Identify which cell holds the provided text, then report its [X, Y] central coordinate. 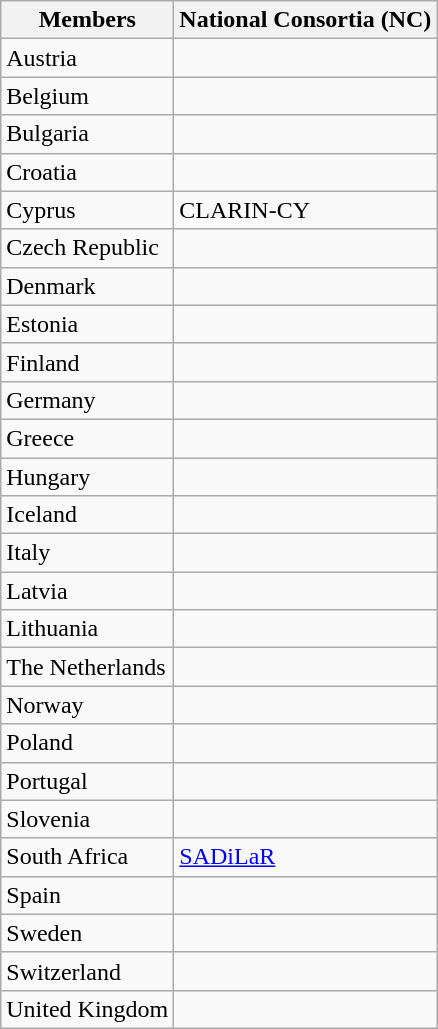
Lithuania [88, 629]
United Kingdom [88, 1009]
Sweden [88, 933]
Germany [88, 400]
Finland [88, 362]
Croatia [88, 172]
National Consortia (NC) [306, 20]
Estonia [88, 324]
Italy [88, 553]
CLARIN-CY [306, 210]
Switzerland [88, 971]
Slovenia [88, 819]
Spain [88, 895]
The Netherlands [88, 667]
South Africa [88, 857]
Greece [88, 438]
SADiLaR [306, 857]
Austria [88, 58]
Hungary [88, 477]
Bulgaria [88, 134]
Denmark [88, 286]
Cyprus [88, 210]
Iceland [88, 515]
Poland [88, 743]
Belgium [88, 96]
Members [88, 20]
Latvia [88, 591]
Portugal [88, 781]
Czech Republic [88, 248]
Norway [88, 705]
